For the text-containing cell, return its midpoint in [X, Y] coordinate format. 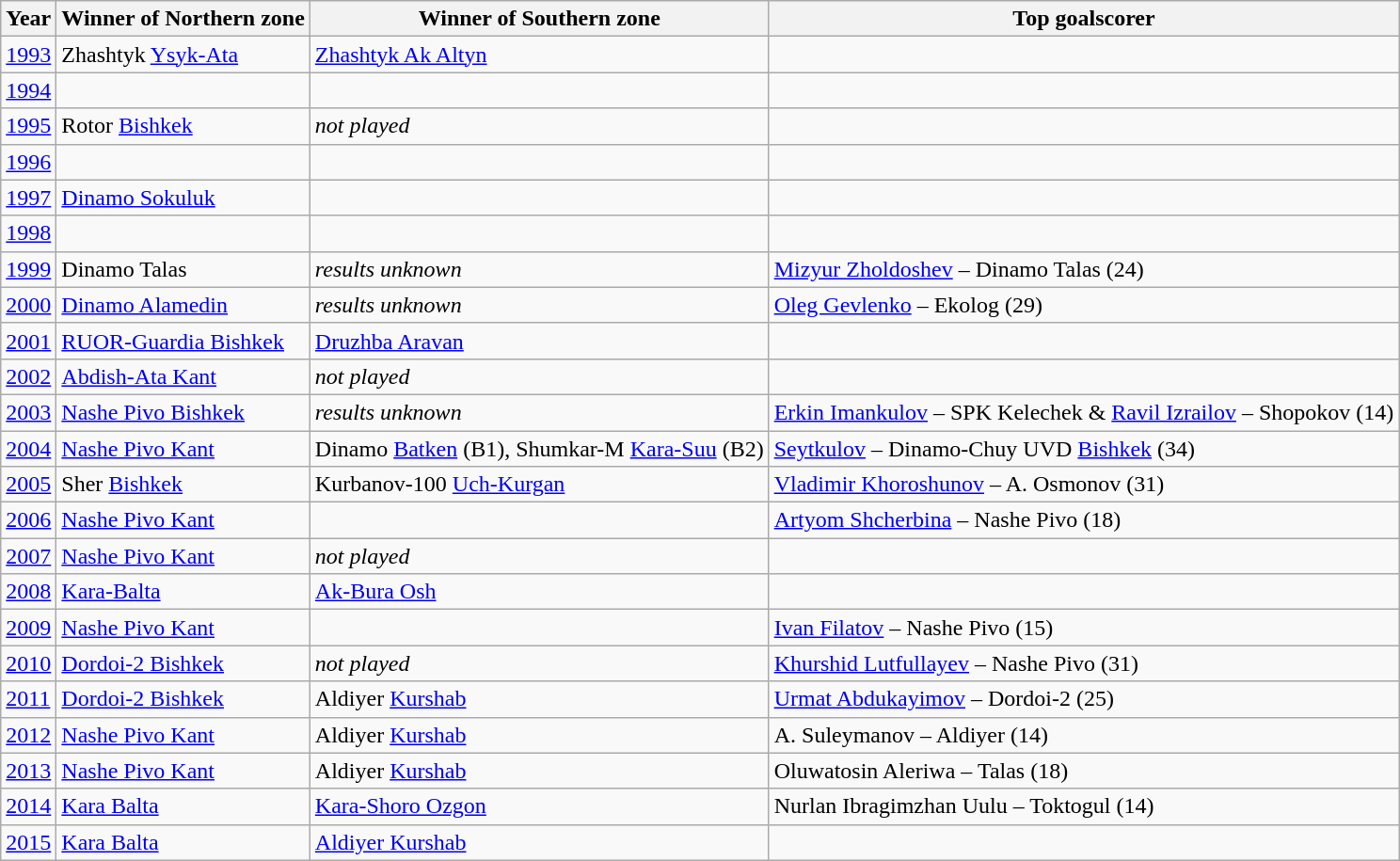
1996 [28, 162]
1999 [28, 269]
Druzhba Aravan [539, 341]
2013 [28, 771]
Seytkulov – Dinamo-Chuy UVD Bishkek (34) [1084, 449]
2005 [28, 485]
1997 [28, 198]
2008 [28, 592]
2015 [28, 842]
Dinamo Batken (B1), Shumkar-M Kara-Suu (B2) [539, 449]
1995 [28, 126]
RUOR-Guardia Bishkek [183, 341]
Nashe Pivo Bishkek [183, 412]
A. Suleymanov – Aldiyer (14) [1084, 735]
2000 [28, 305]
2009 [28, 628]
Mizyur Zholdoshev – Dinamo Talas (24) [1084, 269]
Oluwatosin Aleriwa – Talas (18) [1084, 771]
1994 [28, 90]
Year [28, 19]
Ivan Filatov – Nashe Pivo (15) [1084, 628]
2012 [28, 735]
2014 [28, 806]
Kara-Balta [183, 592]
Oleg Gevlenko – Ekolog (29) [1084, 305]
2001 [28, 341]
Vladimir Khoroshunov – A. Osmonov (31) [1084, 485]
Top goalscorer [1084, 19]
Kara-Shoro Ozgon [539, 806]
1998 [28, 233]
Dinamo Talas [183, 269]
Ak-Bura Osh [539, 592]
Dinamo Alamedin [183, 305]
2007 [28, 556]
Zhashtyk Ak Altyn [539, 55]
2006 [28, 520]
Dinamo Sokuluk [183, 198]
Winner of Northern zone [183, 19]
Kurbanov-100 Uch-Kurgan [539, 485]
1993 [28, 55]
Winner of Southern zone [539, 19]
Nurlan Ibragimzhan Uulu – Toktogul (14) [1084, 806]
2011 [28, 699]
2002 [28, 376]
Urmat Abdukayimov – Dordoi-2 (25) [1084, 699]
Rotor Bishkek [183, 126]
Abdish-Ata Kant [183, 376]
Sher Bishkek [183, 485]
Erkin Imankulov – SPK Kelechek & Ravil Izrailov – Shopokov (14) [1084, 412]
2003 [28, 412]
Zhashtyk Ysyk-Ata [183, 55]
2010 [28, 663]
Khurshid Lutfullayev – Nashe Pivo (31) [1084, 663]
Artyom Shcherbina – Nashe Pivo (18) [1084, 520]
2004 [28, 449]
